Extract the [X, Y] coordinate from the center of the cell holding the provided text.  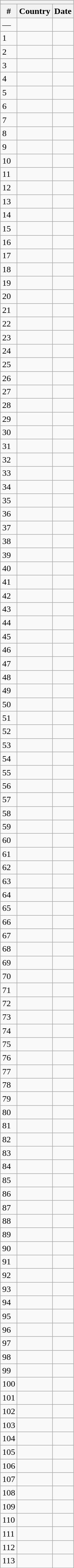
33 [9, 473]
83 [9, 1153]
107 [9, 1479]
68 [9, 949]
41 [9, 582]
30 [9, 433]
59 [9, 827]
Country [35, 11]
76 [9, 1058]
86 [9, 1194]
10 [9, 160]
21 [9, 310]
80 [9, 1112]
12 [9, 188]
23 [9, 337]
72 [9, 1003]
90 [9, 1248]
25 [9, 364]
42 [9, 595]
103 [9, 1425]
27 [9, 392]
37 [9, 528]
62 [9, 868]
84 [9, 1167]
7 [9, 120]
43 [9, 609]
5 [9, 93]
74 [9, 1030]
50 [9, 704]
— [9, 25]
99 [9, 1370]
92 [9, 1275]
73 [9, 1017]
102 [9, 1411]
113 [9, 1561]
82 [9, 1139]
109 [9, 1507]
20 [9, 296]
39 [9, 555]
100 [9, 1384]
52 [9, 731]
48 [9, 677]
16 [9, 242]
19 [9, 283]
24 [9, 351]
61 [9, 854]
3 [9, 65]
93 [9, 1289]
4 [9, 79]
67 [9, 935]
85 [9, 1180]
105 [9, 1452]
53 [9, 745]
79 [9, 1099]
8 [9, 133]
87 [9, 1207]
75 [9, 1044]
38 [9, 541]
54 [9, 759]
34 [9, 487]
49 [9, 691]
66 [9, 922]
81 [9, 1126]
112 [9, 1547]
51 [9, 718]
106 [9, 1465]
58 [9, 813]
104 [9, 1438]
71 [9, 990]
35 [9, 500]
18 [9, 269]
65 [9, 908]
31 [9, 446]
88 [9, 1221]
77 [9, 1072]
32 [9, 460]
Date [63, 11]
2 [9, 52]
46 [9, 650]
29 [9, 419]
56 [9, 786]
95 [9, 1316]
101 [9, 1398]
78 [9, 1085]
69 [9, 963]
108 [9, 1493]
45 [9, 636]
1 [9, 38]
47 [9, 664]
36 [9, 514]
6 [9, 106]
70 [9, 976]
17 [9, 256]
# [9, 11]
111 [9, 1534]
63 [9, 881]
110 [9, 1520]
40 [9, 568]
15 [9, 229]
96 [9, 1330]
91 [9, 1262]
9 [9, 147]
98 [9, 1357]
28 [9, 405]
60 [9, 840]
64 [9, 895]
11 [9, 174]
13 [9, 201]
26 [9, 378]
57 [9, 799]
97 [9, 1343]
89 [9, 1234]
55 [9, 772]
44 [9, 623]
94 [9, 1303]
14 [9, 215]
22 [9, 324]
